Determine the [x, y] coordinate at the center of the cell enclosing the given text.  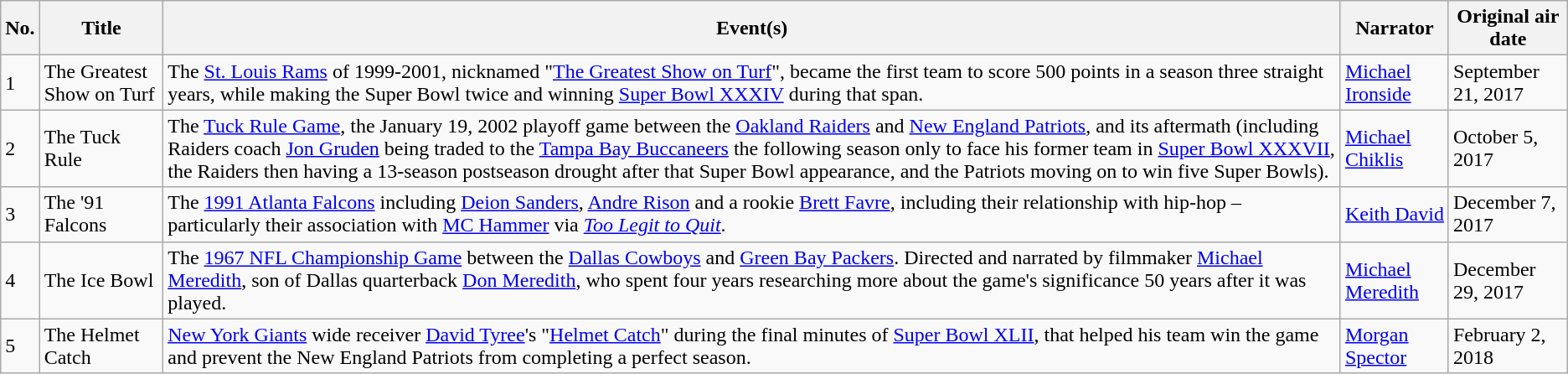
December 29, 2017 [1508, 280]
Morgan Spector [1394, 345]
Title [101, 29]
The '91 Falcons [101, 215]
February 2, 2018 [1508, 345]
Michael Meredith [1394, 280]
4 [20, 280]
5 [20, 345]
The Greatest Show on Turf [101, 82]
The Ice Bowl [101, 280]
1 [20, 82]
Keith David [1394, 215]
Event(s) [752, 29]
Michael Ironside [1394, 82]
December 7, 2017 [1508, 215]
October 5, 2017 [1508, 148]
The Helmet Catch [101, 345]
Michael Chiklis [1394, 148]
The Tuck Rule [101, 148]
2 [20, 148]
Original air date [1508, 29]
No. [20, 29]
Narrator [1394, 29]
3 [20, 215]
September 21, 2017 [1508, 82]
